Return the (x, y) coordinate for the center point of the cell that contains the specified text.  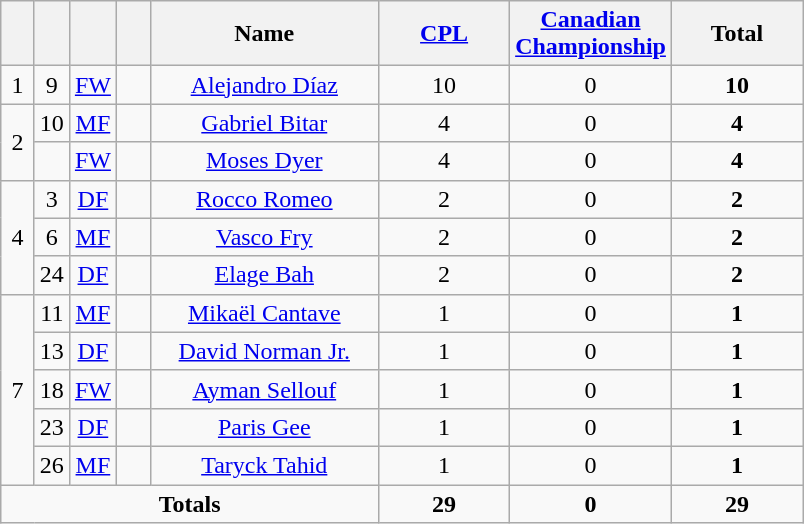
Vasco Fry (264, 237)
Total (736, 34)
6 (52, 237)
7 (18, 389)
Totals (190, 503)
Ayman Sellouf (264, 389)
18 (52, 389)
11 (52, 313)
Rocco Romeo (264, 199)
13 (52, 351)
Moses Dyer (264, 161)
Mikaël Cantave (264, 313)
9 (52, 85)
26 (52, 465)
Gabriel Bitar (264, 123)
CPL (444, 34)
David Norman Jr. (264, 351)
Name (264, 34)
Elage Bah (264, 275)
Taryck Tahid (264, 465)
24 (52, 275)
23 (52, 427)
Canadian Championship (591, 34)
Alejandro Díaz (264, 85)
3 (52, 199)
Paris Gee (264, 427)
